Provide the (X, Y) coordinate of the cell's center where the given text is located.  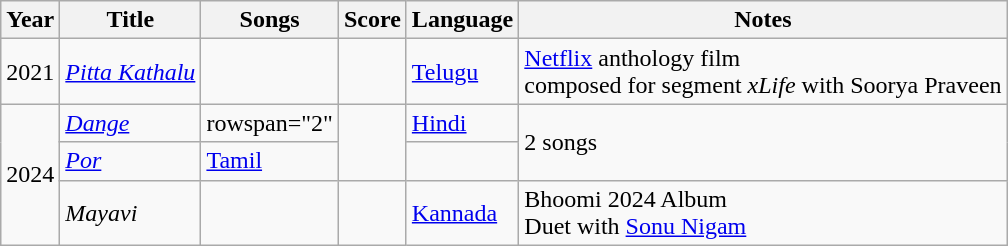
Hindi (462, 123)
Dange (130, 123)
2 songs (763, 142)
Netflix anthology filmcomposed for segment xLife with Soorya Praveen (763, 72)
rowspan="2" (270, 123)
2021 (30, 72)
Bhoomi 2024 Album Duet with Sonu Nigam (763, 212)
Kannada (462, 212)
Tamil (270, 161)
Pitta Kathalu (130, 72)
Title (130, 20)
Por (130, 161)
Mayavi (130, 212)
Year (30, 20)
Notes (763, 20)
Language (462, 20)
2024 (30, 174)
Telugu (462, 72)
Songs (270, 20)
Score (372, 20)
